Search for the cell housing the specified text and yield its [x, y] center coordinate. 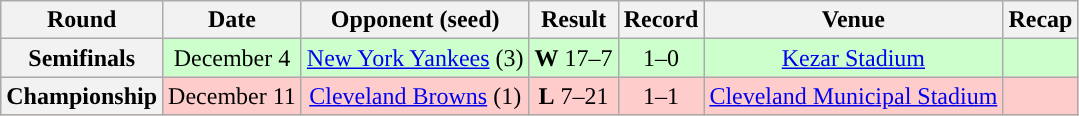
1–0 [661, 58]
W 17–7 [574, 58]
Cleveland Municipal Stadium [854, 96]
Round [82, 20]
Recap [1040, 20]
Venue [854, 20]
Result [574, 20]
1–1 [661, 96]
New York Yankees (3) [415, 58]
Semifinals [82, 58]
December 11 [232, 96]
Record [661, 20]
Opponent (seed) [415, 20]
L 7–21 [574, 96]
Kezar Stadium [854, 58]
Championship [82, 96]
Cleveland Browns (1) [415, 96]
Date [232, 20]
December 4 [232, 58]
